Return the (x, y) coordinate for the center point of the cell that contains the specified text.  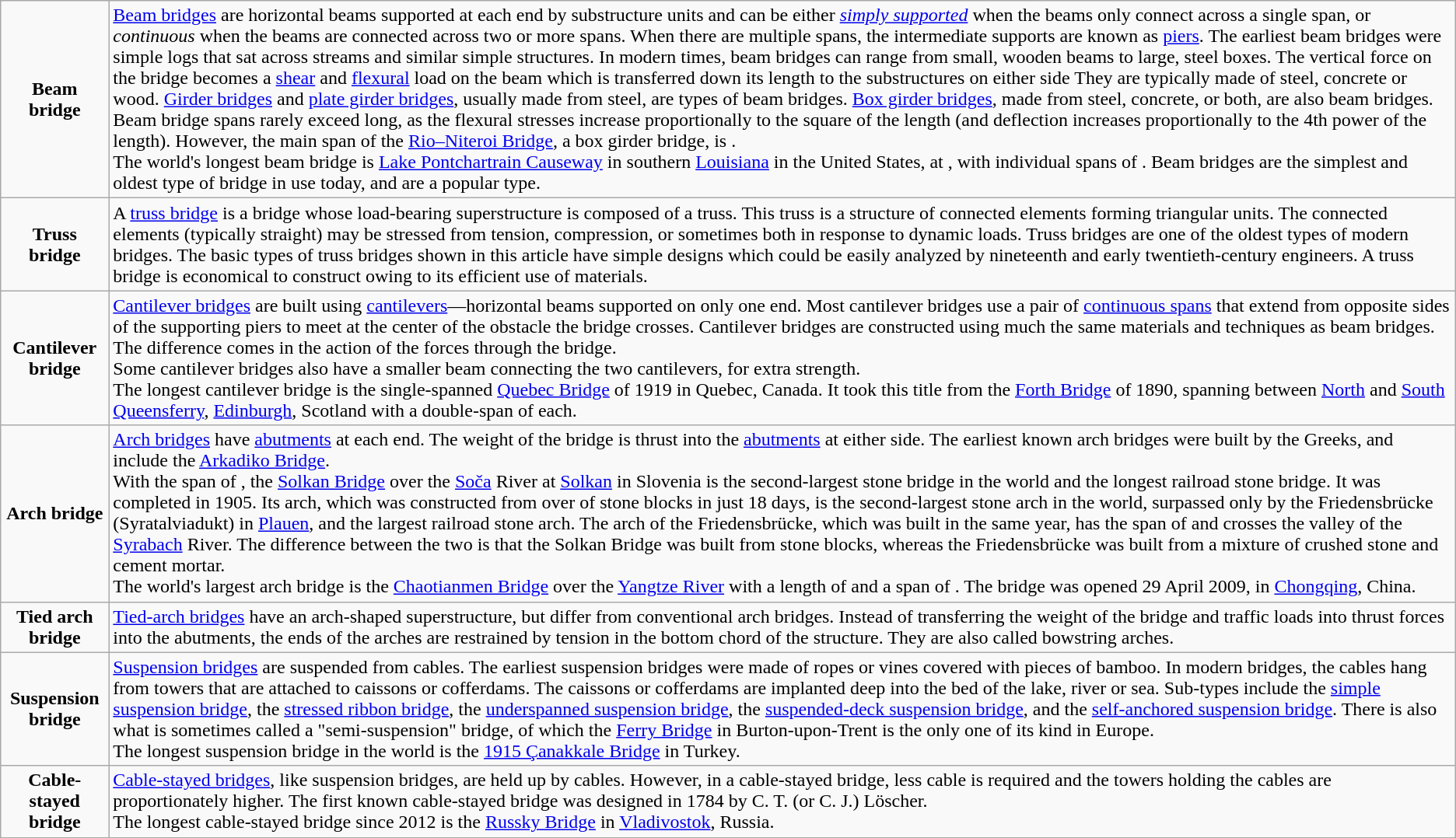
Suspension bridge (54, 709)
Cantilever bridge (54, 358)
Arch bridge (54, 513)
Tied arch bridge (54, 627)
Cable-stayed bridge (54, 801)
Beam bridge (54, 100)
Truss bridge (54, 244)
